Determine the (X, Y) coordinate at the center of the cell enclosing the given text.  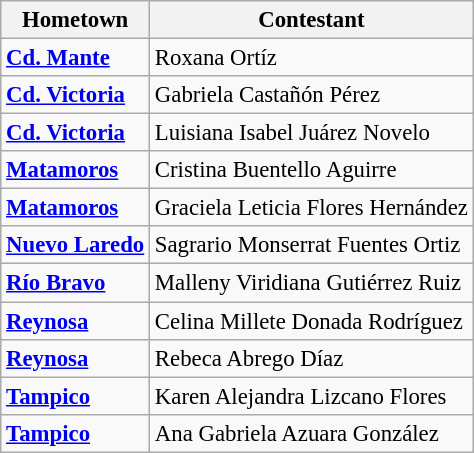
Karen Alejandra Lizcano Flores (312, 396)
Rebeca Abrego Díaz (312, 358)
Nuevo Laredo (76, 245)
Celina Millete Donada Rodríguez (312, 321)
Luisiana Isabel Juárez Novelo (312, 133)
Cristina Buentello Aguirre (312, 170)
Ana Gabriela Azuara González (312, 433)
Roxana Ortíz (312, 58)
Sagrario Monserrat Fuentes Ortiz (312, 245)
Río Bravo (76, 283)
Hometown (76, 20)
Gabriela Castañón Pérez (312, 95)
Malleny Viridiana Gutiérrez Ruiz (312, 283)
Cd. Mante (76, 58)
Contestant (312, 20)
Graciela Leticia Flores Hernández (312, 208)
